Output the (x, y) coordinate of the center of the cell containing the given text.  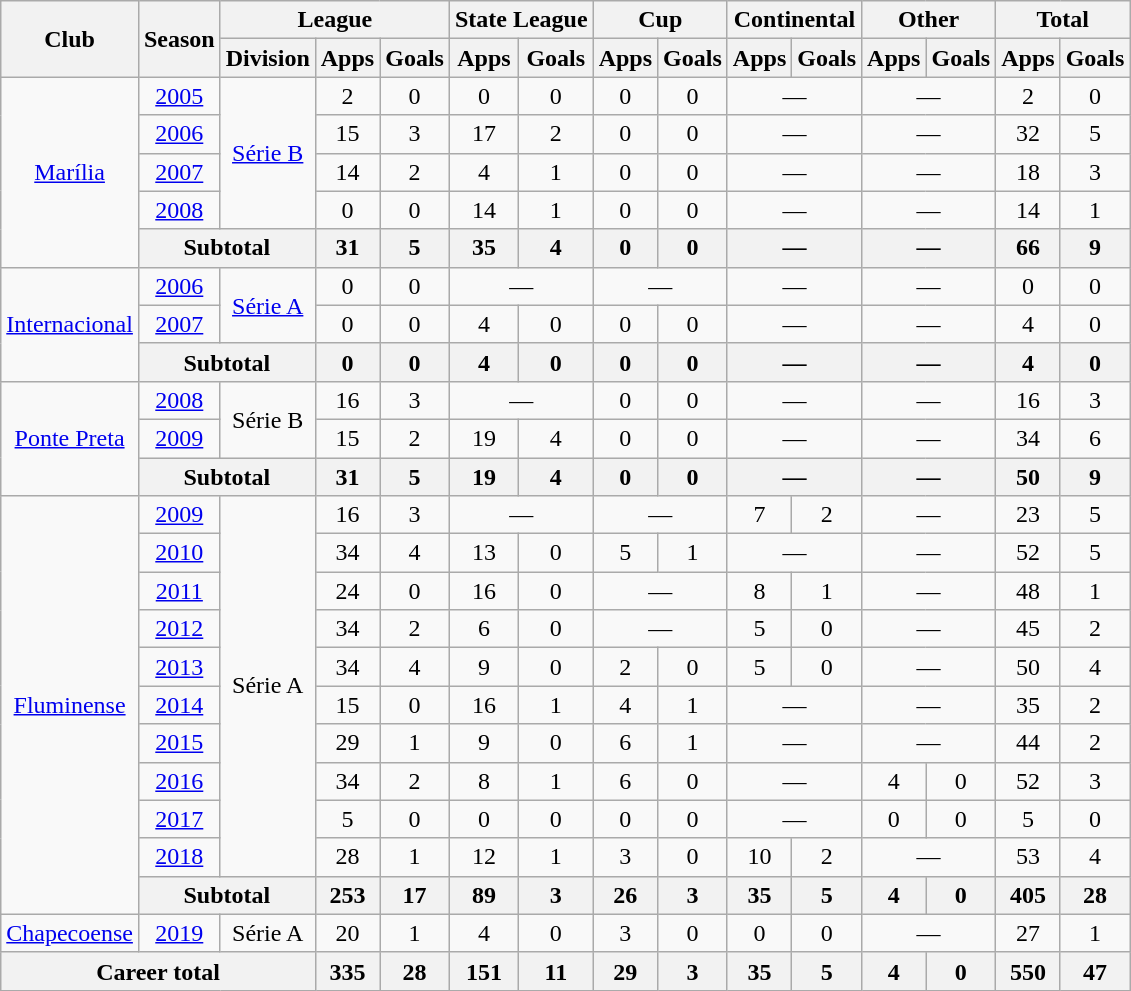
13 (484, 553)
89 (484, 895)
Cup (660, 20)
2012 (179, 629)
550 (1028, 971)
32 (1028, 134)
23 (1028, 515)
2013 (179, 667)
2014 (179, 705)
20 (347, 933)
2015 (179, 743)
Ponte Preta (70, 438)
Chapecoense (70, 933)
24 (347, 591)
18 (1028, 172)
2017 (179, 819)
League (334, 20)
2016 (179, 781)
7 (759, 515)
253 (347, 895)
53 (1028, 857)
Season (179, 39)
45 (1028, 629)
2005 (179, 96)
405 (1028, 895)
Division (268, 58)
2010 (179, 553)
10 (759, 857)
2011 (179, 591)
27 (1028, 933)
2018 (179, 857)
47 (1095, 971)
335 (347, 971)
66 (1028, 248)
Career total (158, 971)
State League (521, 20)
Club (70, 39)
Total (1063, 20)
Internacional (70, 324)
12 (484, 857)
Other (929, 20)
Fluminense (70, 706)
11 (556, 971)
2019 (179, 933)
Marília (70, 172)
48 (1028, 591)
151 (484, 971)
44 (1028, 743)
Continental (794, 20)
26 (625, 895)
